From the cell containing the given text, extract its center point as [x, y] coordinate. 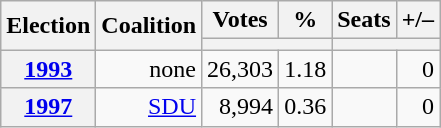
+/– [418, 20]
none [149, 69]
Coalition [149, 26]
1997 [48, 107]
1993 [48, 69]
26,303 [240, 69]
Votes [240, 20]
0.36 [306, 107]
Seats [364, 20]
% [306, 20]
1.18 [306, 69]
Election [48, 26]
SDU [149, 107]
8,994 [240, 107]
